Identify which cell holds the provided text, then report its (x, y) central coordinate. 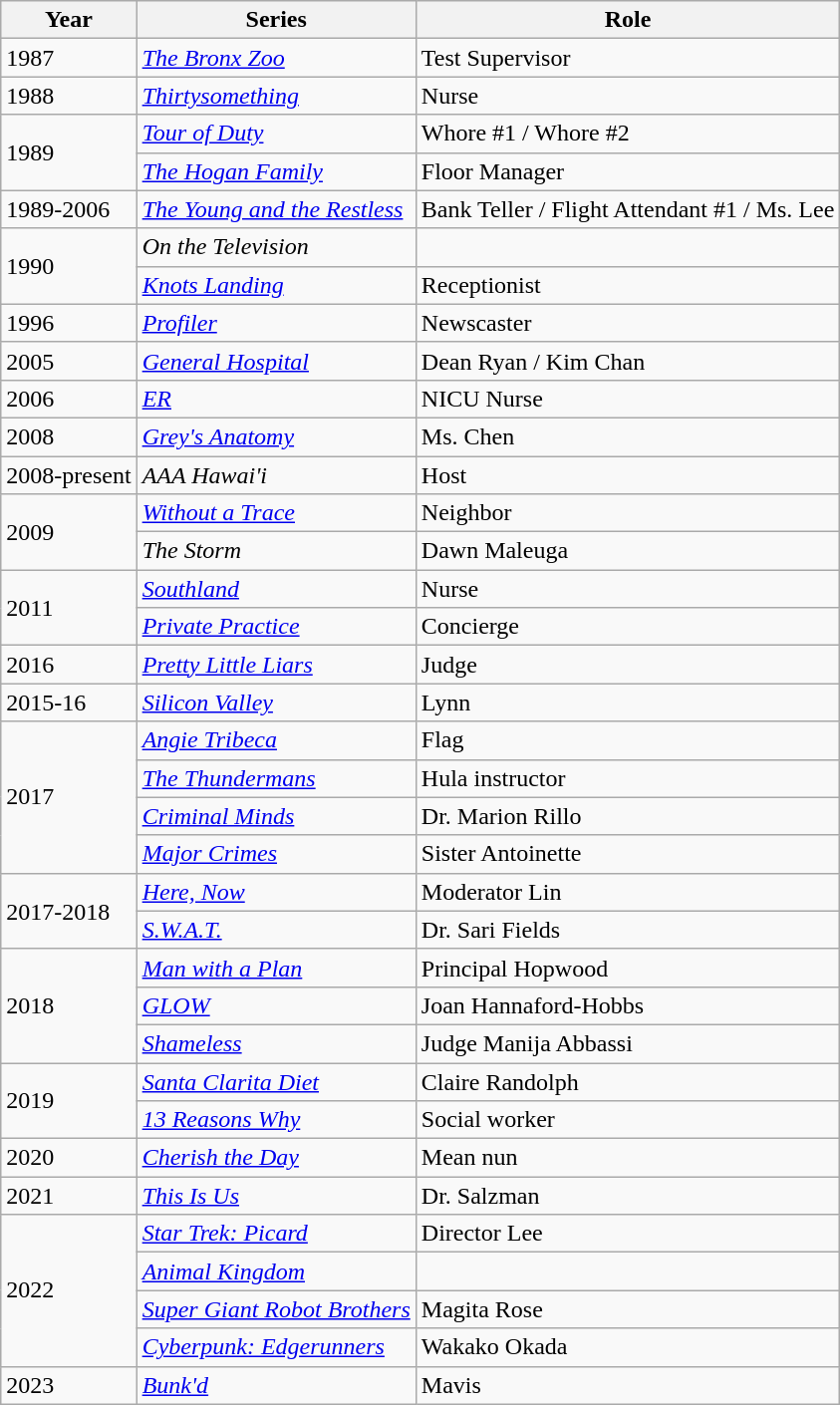
2021 (69, 1196)
2008 (69, 436)
Moderator Lin (628, 892)
1989 (69, 152)
1988 (69, 96)
Magita Rose (628, 1309)
Private Practice (276, 627)
2017 (69, 797)
Super Giant Robot Brothers (276, 1309)
Cherish the Day (276, 1158)
Director Lee (628, 1234)
Ms. Chen (628, 436)
General Hospital (276, 361)
On the Television (276, 247)
Bank Teller / Flight Attendant #1 / Ms. Lee (628, 209)
Pretty Little Liars (276, 665)
Lynn (628, 702)
2018 (69, 1005)
2008-present (69, 475)
Claire Randolph (628, 1081)
2017-2018 (69, 911)
1990 (69, 266)
Star Trek: Picard (276, 1234)
The Thundermans (276, 778)
Southland (276, 589)
Grey's Anatomy (276, 436)
Silicon Valley (276, 702)
Dawn Maleuga (628, 551)
Joan Hannaford-Hobbs (628, 1005)
Hula instructor (628, 778)
Whore #1 / Whore #2 (628, 134)
The Storm (276, 551)
1996 (69, 323)
Wakako Okada (628, 1347)
Neighbor (628, 513)
Test Supervisor (628, 58)
Knots Landing (276, 285)
Without a Trace (276, 513)
AAA Hawai'i (276, 475)
Principal Hopwood (628, 968)
1987 (69, 58)
Dr. Salzman (628, 1196)
2016 (69, 665)
2015-16 (69, 702)
Dr. Marion Rillo (628, 816)
Major Crimes (276, 854)
This Is Us (276, 1196)
Shameless (276, 1043)
2019 (69, 1100)
Judge Manija Abbassi (628, 1043)
Santa Clarita Diet (276, 1081)
Criminal Minds (276, 816)
Social worker (628, 1120)
2009 (69, 532)
Profiler (276, 323)
Floor Manager (628, 171)
Newscaster (628, 323)
Bunk'd (276, 1385)
Judge (628, 665)
Sister Antoinette (628, 854)
Flag (628, 740)
1989-2006 (69, 209)
2022 (69, 1290)
Tour of Duty (276, 134)
NICU Nurse (628, 399)
Man with a Plan (276, 968)
Series (276, 20)
S.W.A.T. (276, 930)
Mavis (628, 1385)
Host (628, 475)
The Hogan Family (276, 171)
Role (628, 20)
Concierge (628, 627)
Angie Tribeca (276, 740)
Dean Ryan / Kim Chan (628, 361)
Cyberpunk: Edgerunners (276, 1347)
ER (276, 399)
2023 (69, 1385)
Mean nun (628, 1158)
The Young and the Restless (276, 209)
2020 (69, 1158)
Year (69, 20)
2011 (69, 608)
2005 (69, 361)
Receptionist (628, 285)
Dr. Sari Fields (628, 930)
13 Reasons Why (276, 1120)
Thirtysomething (276, 96)
Animal Kingdom (276, 1271)
Here, Now (276, 892)
GLOW (276, 1005)
2006 (69, 399)
The Bronx Zoo (276, 58)
